Output the (x, y) coordinate of the center of the cell containing the given text.  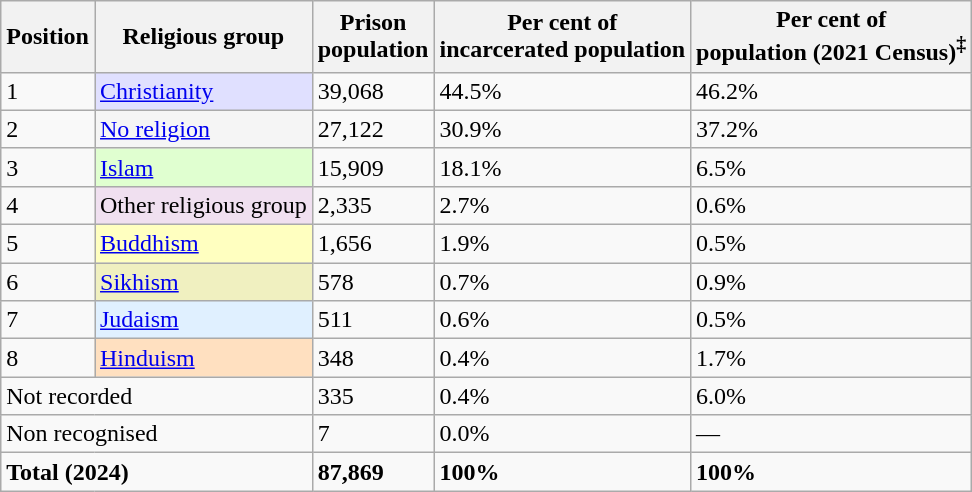
5 (48, 244)
Per cent of population (2021 Census)‡ (832, 37)
348 (373, 358)
27,122 (373, 129)
6 (48, 282)
Religious group (203, 37)
46.2% (832, 91)
Judaism (203, 320)
18.1% (562, 167)
1 (48, 91)
4 (48, 205)
Position (48, 37)
No religion (203, 129)
37.2% (832, 129)
1,656 (373, 244)
511 (373, 320)
6.5% (832, 167)
0.9% (832, 282)
87,869 (373, 472)
8 (48, 358)
Sikhism (203, 282)
Hinduism (203, 358)
Not recorded (156, 396)
Buddhism (203, 244)
39,068 (373, 91)
0.7% (562, 282)
Prison population (373, 37)
2,335 (373, 205)
2 (48, 129)
Total (2024) (156, 472)
— (832, 434)
Islam (203, 167)
1.7% (832, 358)
30.9% (562, 129)
Per cent of incarcerated population (562, 37)
Other religious group (203, 205)
Christianity (203, 91)
6.0% (832, 396)
2.7% (562, 205)
3 (48, 167)
15,909 (373, 167)
Non recognised (156, 434)
44.5% (562, 91)
1.9% (562, 244)
578 (373, 282)
335 (373, 396)
0.0% (562, 434)
